Identify which cell holds the provided text, then report its (X, Y) central coordinate. 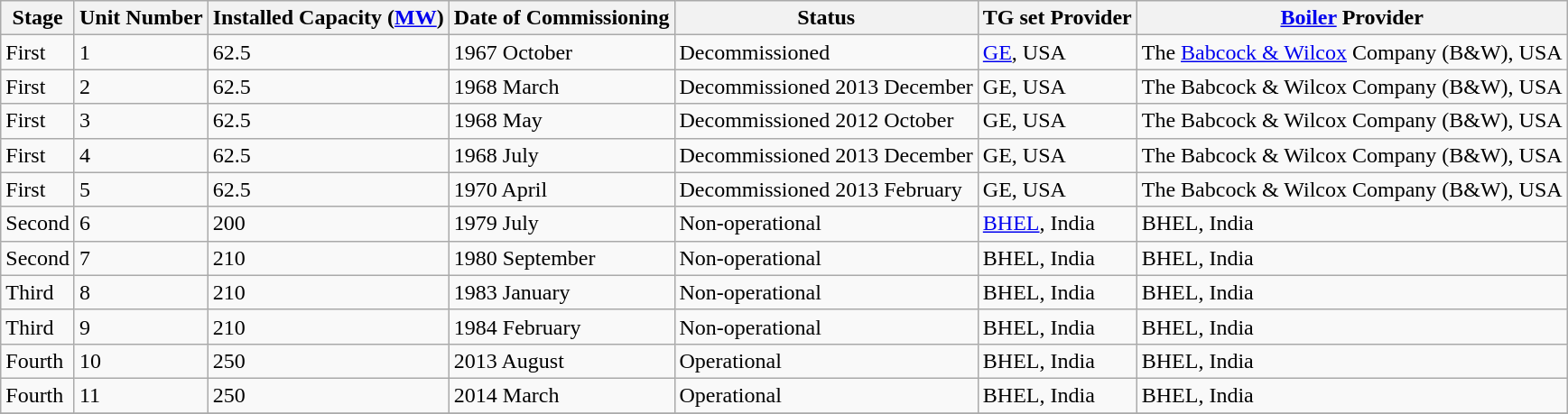
1983 January (561, 292)
TG set Provider (1057, 18)
1980 September (561, 258)
8 (141, 292)
1968 March (561, 87)
200 (329, 224)
Decommissioned 2012 October (826, 121)
1967 October (561, 52)
Date of Commissioning (561, 18)
10 (141, 361)
7 (141, 258)
Decommissioned 2013 February (826, 189)
3 (141, 121)
2014 March (561, 395)
1979 July (561, 224)
6 (141, 224)
9 (141, 327)
1 (141, 52)
Status (826, 18)
Boiler Provider (1352, 18)
Unit Number (141, 18)
11 (141, 395)
Decommissioned (826, 52)
1984 February (561, 327)
1968 May (561, 121)
2 (141, 87)
1970 April (561, 189)
4 (141, 155)
1968 July (561, 155)
Stage (38, 18)
5 (141, 189)
Installed Capacity (MW) (329, 18)
2013 August (561, 361)
